Return the [X, Y] coordinate for the center point of the cell that contains the specified text.  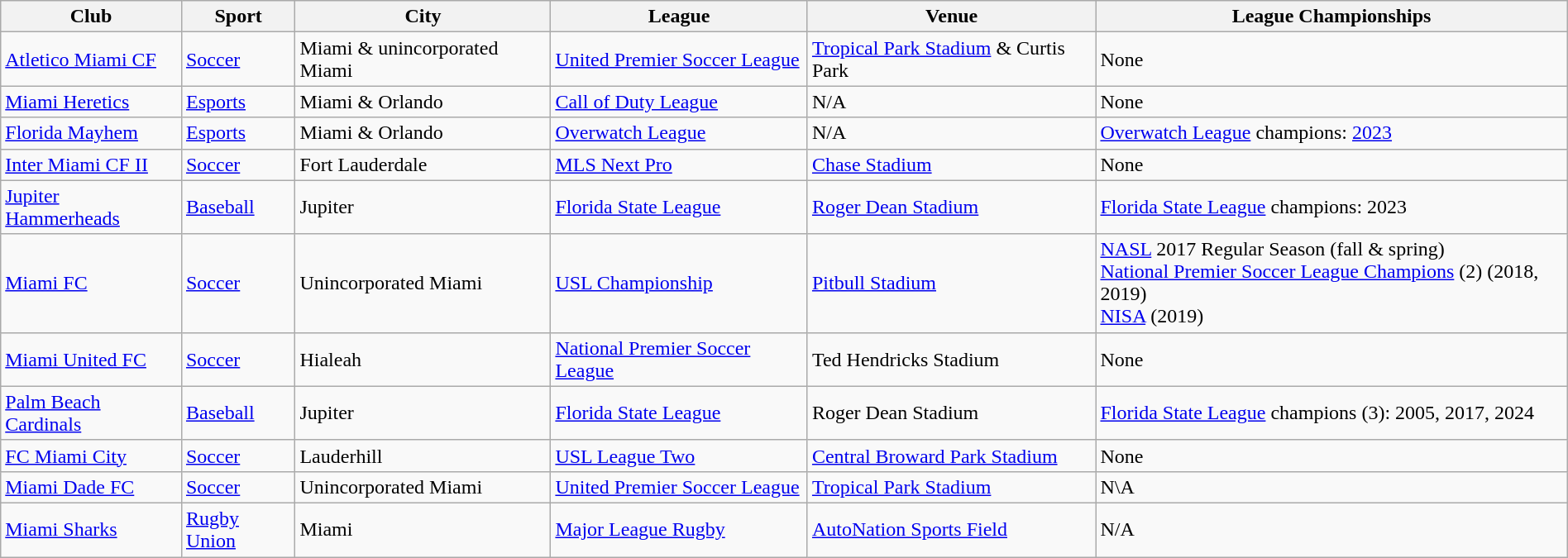
Miami [423, 529]
Hialeah [423, 359]
Overwatch League [680, 133]
Miami Heretics [91, 102]
Rugby Union [238, 529]
Central Broward Park Stadium [951, 455]
Major League Rugby [680, 529]
National Premier Soccer League [680, 359]
Club [91, 17]
FC Miami City [91, 455]
City [423, 17]
Ted Hendricks Stadium [951, 359]
Tropical Park Stadium & Curtis Park [951, 60]
League [680, 17]
Miami Sharks [91, 529]
Miami & unincorporated Miami [423, 60]
Sport [238, 17]
USL Championship [680, 283]
N\A [1331, 487]
USL League Two [680, 455]
Atletico Miami CF [91, 60]
Florida State League champions: 2023 [1331, 207]
Inter Miami CF II [91, 165]
Fort Lauderdale [423, 165]
Overwatch League champions: 2023 [1331, 133]
Jupiter Hammerheads [91, 207]
Tropical Park Stadium [951, 487]
Miami FC [91, 283]
Chase Stadium [951, 165]
AutoNation Sports Field [951, 529]
Miami Dade FC [91, 487]
Florida State League champions (3): 2005, 2017, 2024 [1331, 413]
Call of Duty League [680, 102]
MLS Next Pro [680, 165]
Pitbull Stadium [951, 283]
NASL 2017 Regular Season (fall & spring)National Premier Soccer League Champions (2) (2018, 2019)NISA (2019) [1331, 283]
Lauderhill [423, 455]
League Championships [1331, 17]
Venue [951, 17]
Florida Mayhem [91, 133]
Palm Beach Cardinals [91, 413]
Miami United FC [91, 359]
